Identify which cell holds the provided text, then report its [x, y] central coordinate. 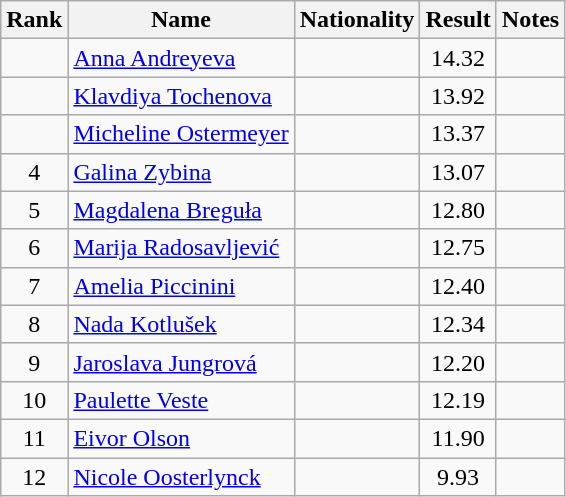
Magdalena Breguła [181, 210]
Galina Zybina [181, 172]
12.20 [458, 362]
Result [458, 20]
5 [34, 210]
8 [34, 324]
Marija Radosavljević [181, 248]
9 [34, 362]
Nada Kotlušek [181, 324]
12.80 [458, 210]
Anna Andreyeva [181, 58]
11.90 [458, 438]
Micheline Ostermeyer [181, 134]
13.07 [458, 172]
10 [34, 400]
Rank [34, 20]
12.40 [458, 286]
7 [34, 286]
6 [34, 248]
Notes [530, 20]
4 [34, 172]
12.34 [458, 324]
13.92 [458, 96]
11 [34, 438]
Nicole Oosterlynck [181, 477]
12.75 [458, 248]
Nationality [357, 20]
12 [34, 477]
Name [181, 20]
12.19 [458, 400]
Jaroslava Jungrová [181, 362]
9.93 [458, 477]
Paulette Veste [181, 400]
14.32 [458, 58]
13.37 [458, 134]
Amelia Piccinini [181, 286]
Klavdiya Tochenova [181, 96]
Eivor Olson [181, 438]
